Output the [x, y] coordinate of the center of the cell containing the given text.  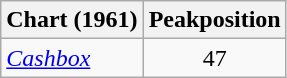
Peakposition [214, 20]
47 [214, 58]
Chart (1961) [72, 20]
Cashbox [72, 58]
